Locate the cell with the specified text and output its (x, y) center coordinate. 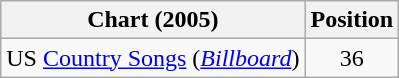
Position (352, 20)
Chart (2005) (153, 20)
36 (352, 58)
US Country Songs (Billboard) (153, 58)
